Scan for the cell matching the given text and deliver its (X, Y) coordinate at center. 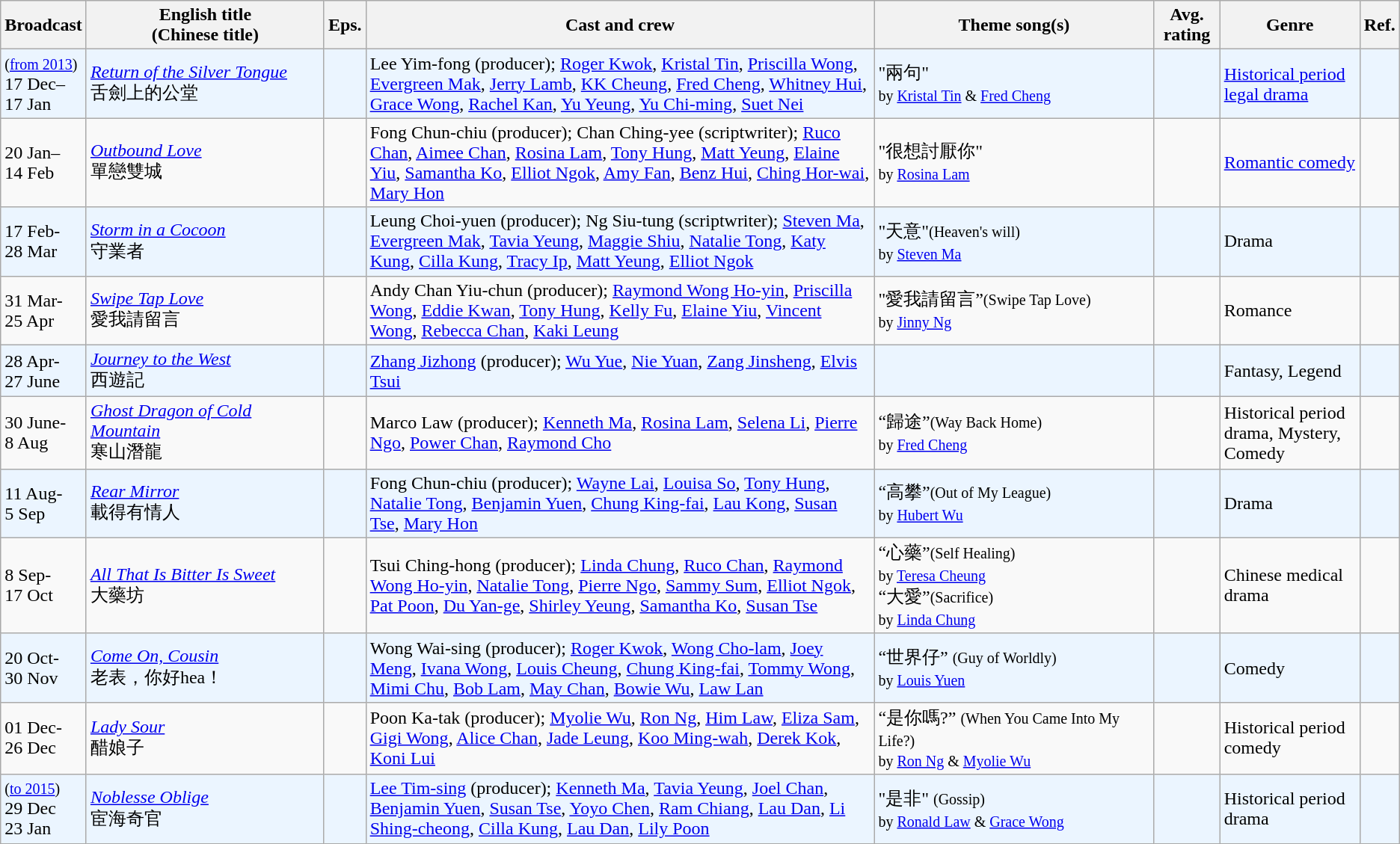
(from 2013)17 Dec–17 Jan (43, 84)
Theme song(s) (1014, 25)
“是你嗎?” (When You Came Into My Life?)by Ron Ng & Myolie Wu (1014, 739)
8 Sep-17 Oct (43, 585)
Come On, Cousin 老表，你好hea！ (205, 668)
“世界仔” (Guy of Worldly)by Louis Yuen (1014, 668)
Outbound Love單戀雙城 (205, 163)
Historical period legal drama (1289, 84)
20 Jan–14 Feb (43, 163)
Journey to the West西遊記 (205, 371)
Romantic comedy (1289, 163)
“心藥”(Self Healing)by Teresa Cheung “大愛”(Sacrifice)by Linda Chung (1014, 585)
English title (Chinese title) (205, 25)
Broadcast (43, 25)
"是非" (Gossip)by Ronald Law & Grace Wong (1014, 809)
Rear Mirror載得有情人 (205, 503)
Storm in a Cocoon守業者 (205, 241)
Ghost Dragon of Cold Mountain寒山潛龍 (205, 434)
Ref. (1379, 25)
"很想討厭你"by Rosina Lam (1014, 163)
“歸途”(Way Back Home)by Fred Cheng (1014, 434)
Cast and crew (620, 25)
Genre (1289, 25)
"天意"(Heaven's will)by Steven Ma (1014, 241)
Historical period drama, Mystery, Comedy (1289, 434)
01 Dec-26 Dec (43, 739)
Return of the Silver Tongue舌劍上的公堂 (205, 84)
11 Aug-5 Sep (43, 503)
31 Mar-25 Apr (43, 310)
28 Apr-27 June (43, 371)
Swipe Tap Love愛我請留言 (205, 310)
"愛我請留言”(Swipe Tap Love)by Jinny Ng (1014, 310)
Romance (1289, 310)
Marco Law (producer); Kenneth Ma, Rosina Lam, Selena Li, Pierre Ngo, Power Chan, Raymond Cho (620, 434)
(to 2015)29 Dec23 Jan (43, 809)
Fantasy, Legend (1289, 371)
Poon Ka-tak (producer); Myolie Wu, Ron Ng, Him Law, Eliza Sam, Gigi Wong, Alice Chan, Jade Leung, Koo Ming-wah, Derek Kok, Koni Lui (620, 739)
17 Feb-28 Mar (43, 241)
"兩句" by Kristal Tin & Fred Cheng (1014, 84)
Eps. (345, 25)
Noblesse Oblige 宦海奇官 (205, 809)
Historical period comedy (1289, 739)
“高攀”(Out of My League)by Hubert Wu (1014, 503)
All That Is Bitter Is Sweet 大藥坊 (205, 585)
20 Oct-30 Nov (43, 668)
Avg. rating (1187, 25)
Historical period drama (1289, 809)
Lady Sour 醋娘子 (205, 739)
Fong Chun-chiu (producer); Wayne Lai, Louisa So, Tony Hung, Natalie Tong, Benjamin Yuen, Chung King-fai, Lau Kong, Susan Tse, Mary Hon (620, 503)
Comedy (1289, 668)
30 June-8 Aug (43, 434)
Zhang Jizhong (producer); Wu Yue, Nie Yuan, Zang Jinsheng, Elvis Tsui (620, 371)
Chinese medical drama (1289, 585)
